Search for the cell housing the specified text and yield its [x, y] center coordinate. 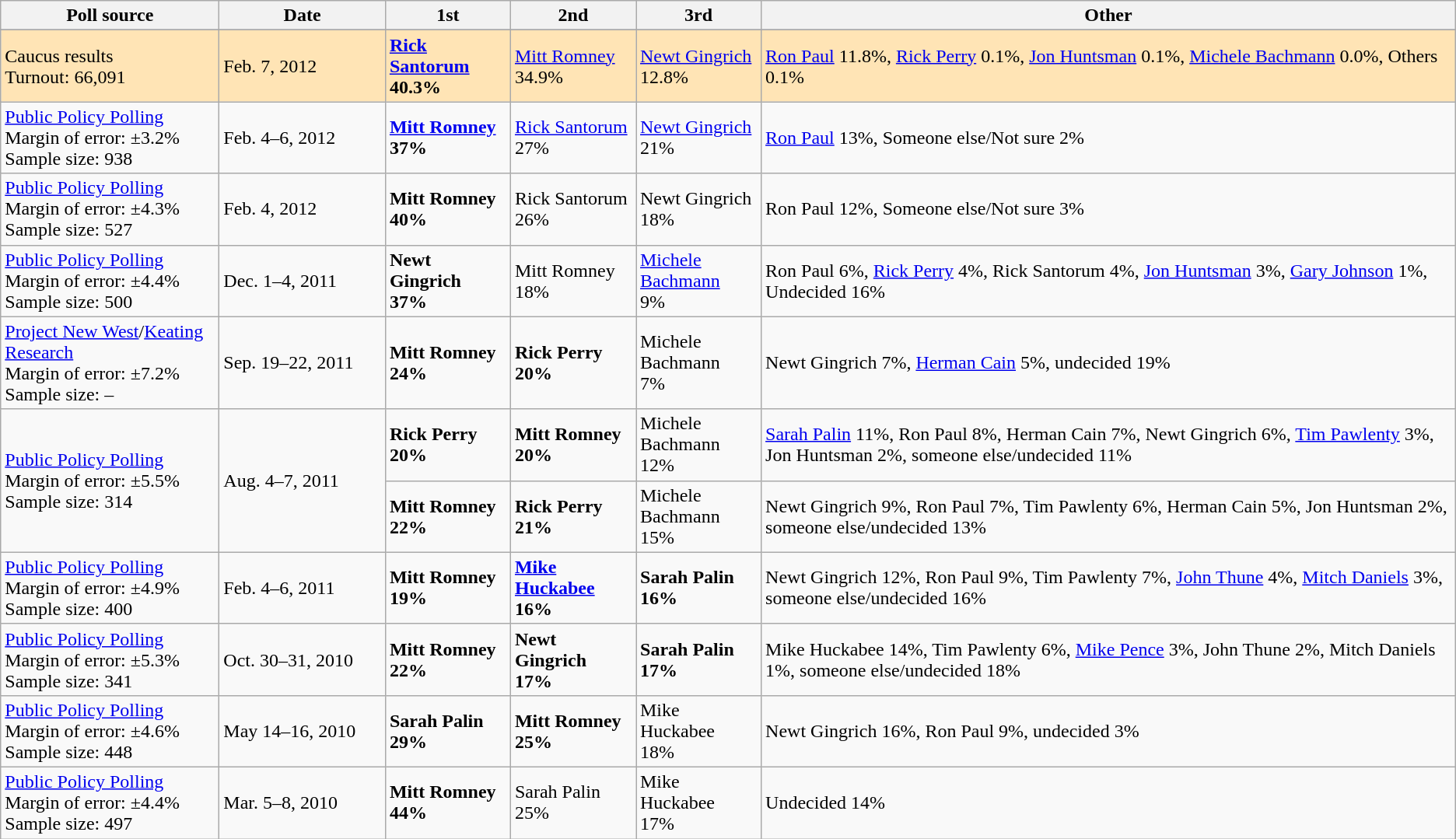
Aug. 4–7, 2011 [303, 481]
Sarah Palin29% [448, 731]
Oct. 30–31, 2010 [303, 659]
Mitt Romney18% [572, 281]
Sarah Palin17% [698, 659]
Newt Gingrich 16%, Ron Paul 9%, undecided 3% [1109, 731]
Rick Santorum26% [572, 209]
Mitt Romney19% [448, 588]
Sarah Palin16% [698, 588]
Sarah Palin 11%, Ron Paul 8%, Herman Cain 7%, Newt Gingrich 6%, Tim Pawlenty 3%, Jon Huntsman 2%, someone else/undecided 11% [1109, 445]
Date [303, 16]
Mitt Romney37% [448, 138]
Ron Paul 12%, Someone else/Not sure 3% [1109, 209]
Newt Gingrich 9%, Ron Paul 7%, Tim Pawlenty 6%, Herman Cain 5%, Jon Huntsman 2%, someone else/undecided 13% [1109, 516]
Public Policy PollingMargin of error: ±4.9% Sample size: 400 [110, 588]
Project New West/Keating ResearchMargin of error: ±7.2% Sample size: – [110, 362]
Public Policy PollingMargin of error: ±4.4% Sample size: 497 [110, 802]
Newt Gingrich12.8% [698, 66]
Newt Gingrich37% [448, 281]
Michele Bachmann7% [698, 362]
Dec. 1–4, 2011 [303, 281]
Mike Huckabee17% [698, 802]
Mitt Romney20% [572, 445]
3rd [698, 16]
May 14–16, 2010 [303, 731]
Sep. 19–22, 2011 [303, 362]
Undecided 14% [1109, 802]
Mitt Romney34.9% [572, 66]
Feb. 4, 2012 [303, 209]
Rick Perry21% [572, 516]
Sarah Palin25% [572, 802]
Newt Gingrich17% [572, 659]
Rick Santorum27% [572, 138]
Mitt Romney40% [448, 209]
Mar. 5–8, 2010 [303, 802]
Public Policy PollingMargin of error: ±4.3% Sample size: 527 [110, 209]
Newt Gingrich21% [698, 138]
Mitt Romney25% [572, 731]
Public Policy PollingMargin of error: ±5.5% Sample size: 314 [110, 481]
Newt Gingrich 12%, Ron Paul 9%, Tim Pawlenty 7%, John Thune 4%, Mitch Daniels 3%, someone else/undecided 16% [1109, 588]
Public Policy PollingMargin of error: ±5.3% Sample size: 341 [110, 659]
Ron Paul 13%, Someone else/Not sure 2% [1109, 138]
Feb. 7, 2012 [303, 66]
Michele Bachmann15% [698, 516]
Michele Bachmann9% [698, 281]
Public Policy PollingMargin of error: ±4.6% Sample size: 448 [110, 731]
Feb. 4–6, 2011 [303, 588]
Mitt Romney44% [448, 802]
Mike Huckabee 14%, Tim Pawlenty 6%, Mike Pence 3%, John Thune 2%, Mitch Daniels 1%, someone else/undecided 18% [1109, 659]
1st [448, 16]
2nd [572, 16]
Caucus resultsTurnout: 66,091 [110, 66]
Mike Huckabee16% [572, 588]
Public Policy PollingMargin of error: ±3.2% Sample size: 938 [110, 138]
Poll source [110, 16]
Public Policy PollingMargin of error: ±4.4% Sample size: 500 [110, 281]
Newt Gingrich18% [698, 209]
Mitt Romney24% [448, 362]
Other [1109, 16]
Michele Bachmann12% [698, 445]
Newt Gingrich 7%, Herman Cain 5%, undecided 19% [1109, 362]
Ron Paul 6%, Rick Perry 4%, Rick Santorum 4%, Jon Huntsman 3%, Gary Johnson 1%, Undecided 16% [1109, 281]
Feb. 4–6, 2012 [303, 138]
Ron Paul 11.8%, Rick Perry 0.1%, Jon Huntsman 0.1%, Michele Bachmann 0.0%, Others 0.1% [1109, 66]
Rick Santorum 40.3% [448, 66]
Mike Huckabee18% [698, 731]
